For the text-containing cell, return its midpoint in [X, Y] coordinate format. 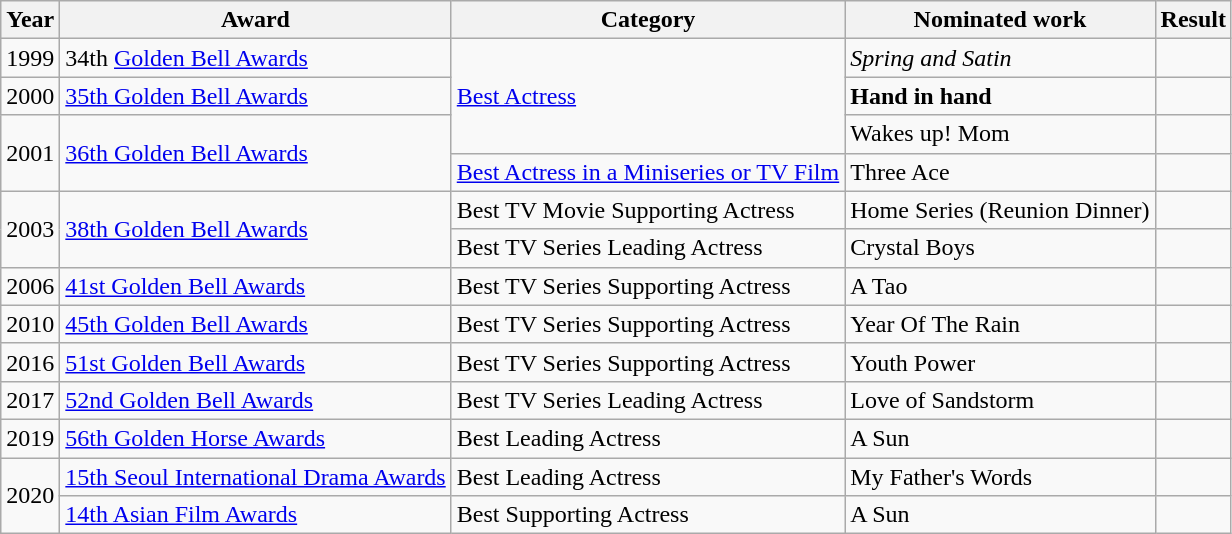
2016 [30, 362]
38th Golden Bell Awards [256, 229]
2017 [30, 400]
Hand in hand [1000, 96]
Spring and Satin [1000, 58]
Best Supporting Actress [648, 515]
51st Golden Bell Awards [256, 362]
Category [648, 20]
Year Of The Rain [1000, 324]
2020 [30, 496]
45th Golden Bell Awards [256, 324]
Best Actress in a Miniseries or TV Film [648, 172]
2003 [30, 229]
Youth Power [1000, 362]
Result [1193, 20]
2006 [30, 286]
Crystal Boys [1000, 248]
My Father's Words [1000, 477]
15th Seoul International Drama Awards [256, 477]
Nominated work [1000, 20]
A Tao [1000, 286]
2019 [30, 438]
Year [30, 20]
36th Golden Bell Awards [256, 153]
1999 [30, 58]
14th Asian Film Awards [256, 515]
Award [256, 20]
52nd Golden Bell Awards [256, 400]
41st Golden Bell Awards [256, 286]
Home Series (Reunion Dinner) [1000, 210]
2001 [30, 153]
34th Golden Bell Awards [256, 58]
56th Golden Horse Awards [256, 438]
Wakes up! Mom [1000, 134]
35th Golden Bell Awards [256, 96]
Love of Sandstorm [1000, 400]
2000 [30, 96]
2010 [30, 324]
Best Actress [648, 96]
Best TV Movie Supporting Actress [648, 210]
Three Ace [1000, 172]
